Search for the cell housing the specified text and yield its [x, y] center coordinate. 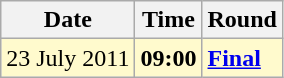
23 July 2011 [68, 58]
Date [68, 20]
Round [242, 20]
Final [242, 58]
09:00 [168, 58]
Time [168, 20]
